From the cell containing the given text, extract its center point as [x, y] coordinate. 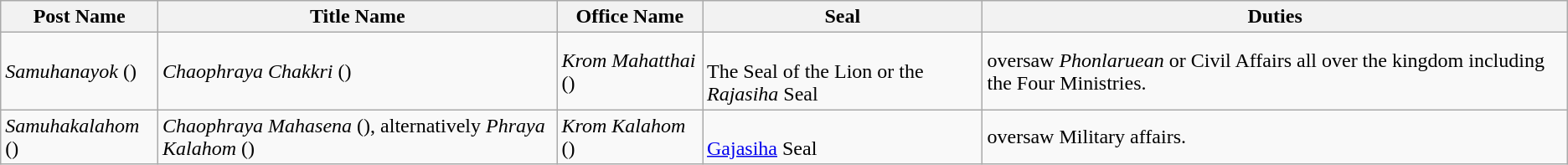
Post Name [80, 17]
Samuhanayok () [80, 71]
Office Name [630, 17]
Seal [842, 17]
The Seal of the Lion or the Rajasiha Seal [842, 71]
Krom Mahatthai () [630, 71]
Gajasiha Seal [842, 137]
oversaw Military affairs. [1275, 137]
Samuhakalahom () [80, 137]
Chaophraya Chakkri () [358, 71]
Duties [1275, 17]
oversaw Phonlaruean or Civil Affairs all over the kingdom including the Four Ministries. [1275, 71]
Krom Kalahom () [630, 137]
Chaophraya Mahasena (), alternatively Phraya Kalahom () [358, 137]
Title Name [358, 17]
